Output the [X, Y] coordinate of the center of the cell containing the given text.  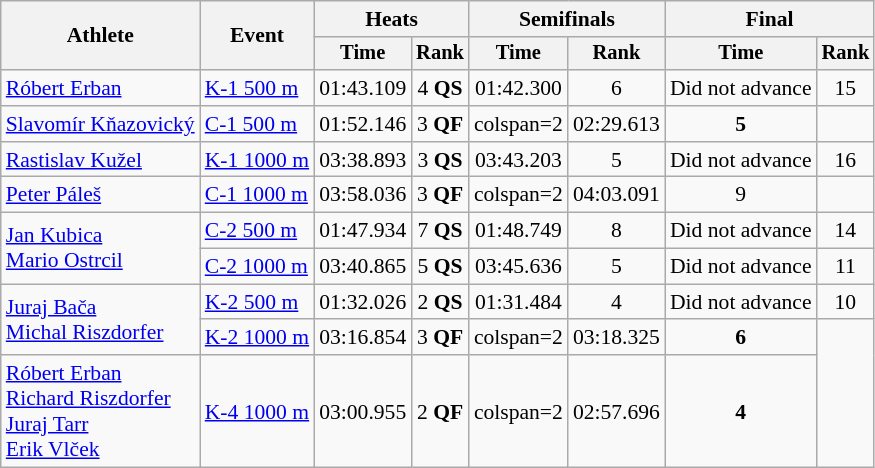
01:48.749 [518, 231]
Athlete [100, 36]
C-1 500 m [257, 124]
Jan KubicaMario Ostrcil [100, 248]
9 [741, 195]
7 QS [440, 231]
03:38.893 [362, 160]
Event [257, 36]
K-2 1000 m [257, 338]
01:47.934 [362, 231]
K-1 1000 m [257, 160]
4 QS [440, 88]
5 QS [440, 267]
02:57.696 [616, 411]
Peter Páleš [100, 195]
2 QF [440, 411]
3 QS [440, 160]
01:42.300 [518, 88]
16 [846, 160]
2 QS [440, 302]
Rastislav Kužel [100, 160]
K-2 500 m [257, 302]
K-4 1000 m [257, 411]
01:43.109 [362, 88]
K-1 500 m [257, 88]
Final [770, 19]
8 [616, 231]
Róbert Erban [100, 88]
11 [846, 267]
Slavomír Kňazovický [100, 124]
01:31.484 [518, 302]
03:16.854 [362, 338]
C-2 500 m [257, 231]
01:32.026 [362, 302]
10 [846, 302]
01:52.146 [362, 124]
Heats [392, 19]
Róbert ErbanRichard RiszdorferJuraj TarrErik Vlček [100, 411]
03:18.325 [616, 338]
03:45.636 [518, 267]
Juraj BačaMichal Riszdorfer [100, 320]
14 [846, 231]
15 [846, 88]
03:40.865 [362, 267]
04:03.091 [616, 195]
C-1 1000 m [257, 195]
C-2 1000 m [257, 267]
03:00.955 [362, 411]
Semifinals [567, 19]
02:29.613 [616, 124]
03:43.203 [518, 160]
03:58.036 [362, 195]
